Detect which cell encompasses the target text, then output its (x, y) center coordinate. 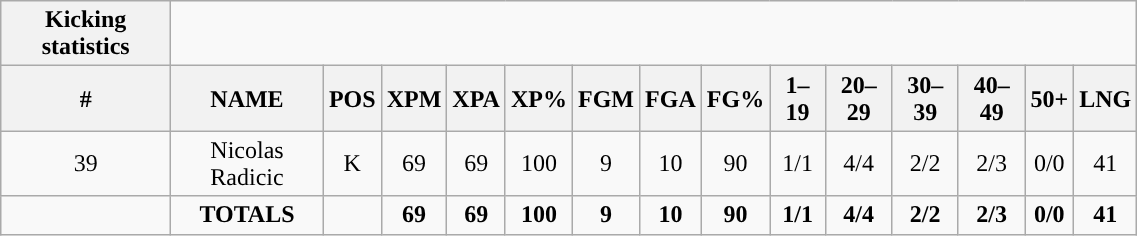
40–49 (991, 98)
20–29 (858, 98)
XPA (476, 98)
POS (352, 98)
K (352, 164)
39 (86, 164)
FG% (735, 98)
LNG (1106, 98)
XPM (414, 98)
50+ (1050, 98)
# (86, 98)
30–39 (925, 98)
NAME (248, 98)
Nicolas Radicic (248, 164)
XP% (538, 98)
TOTALS (248, 215)
FGA (671, 98)
FGM (606, 98)
Kicking statistics (86, 34)
1–19 (798, 98)
